Extract the [x, y] coordinate from the center of the cell holding the provided text.  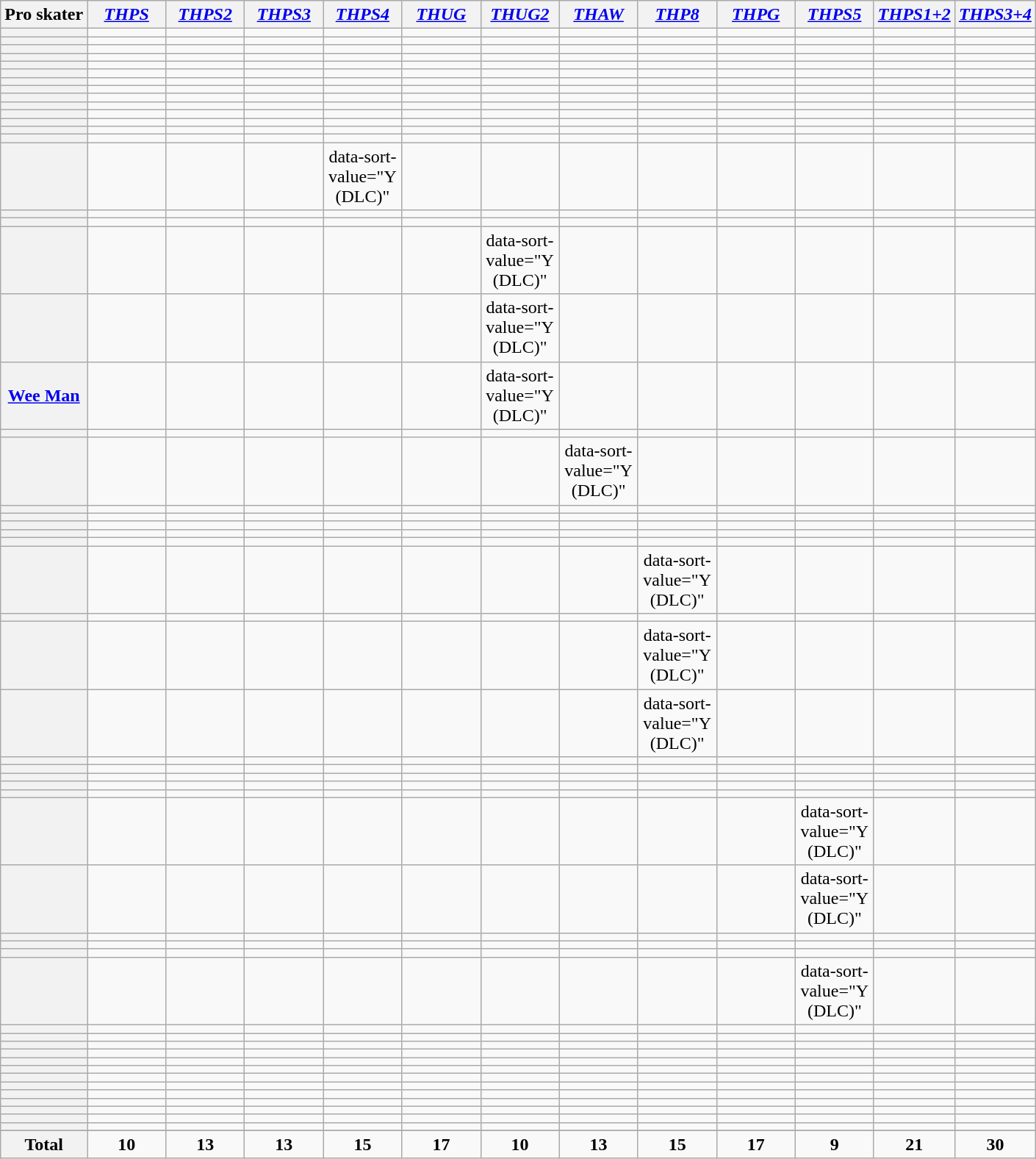
THUG2 [520, 15]
THPS2 [206, 15]
THPS3 [284, 15]
THAW [598, 15]
THPS [126, 15]
THPG [755, 15]
Total [44, 1144]
21 [914, 1144]
THPS5 [835, 15]
THPS3+4 [995, 15]
Wee Man [44, 395]
30 [995, 1144]
THP8 [677, 15]
THUG [441, 15]
Pro skater [44, 15]
THPS1+2 [914, 15]
THPS4 [363, 15]
9 [835, 1144]
